Find where the given text appears and provide that cell's center as [X, Y] coordinate. 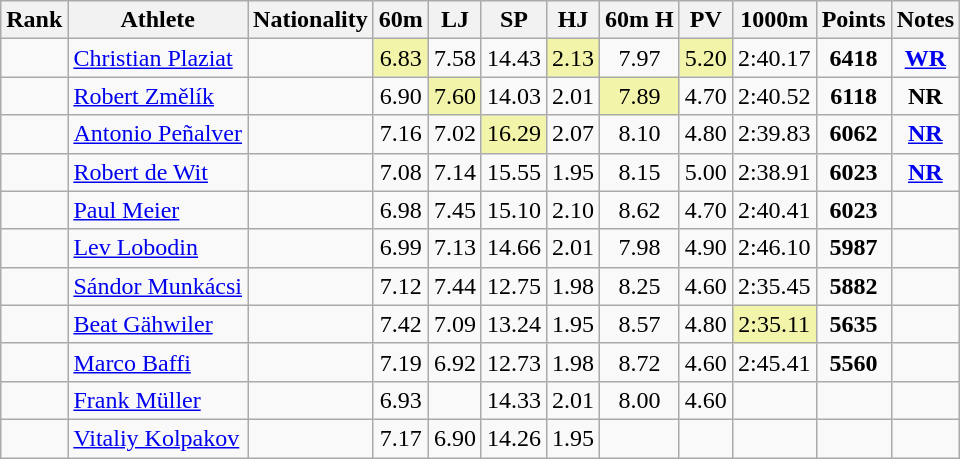
6.99 [400, 248]
7.97 [640, 58]
60m [400, 20]
8.00 [640, 400]
2:35.11 [774, 324]
7.42 [400, 324]
6418 [854, 58]
7.08 [400, 172]
Sándor Munkácsi [158, 286]
14.26 [514, 438]
14.33 [514, 400]
WR [925, 58]
2.13 [572, 58]
LJ [454, 20]
HJ [572, 20]
8.57 [640, 324]
14.43 [514, 58]
15.10 [514, 210]
7.58 [454, 58]
5560 [854, 362]
7.98 [640, 248]
5.00 [706, 172]
2:40.17 [774, 58]
7.44 [454, 286]
Marco Baffi [158, 362]
8.72 [640, 362]
2:46.10 [774, 248]
6.93 [400, 400]
2:35.45 [774, 286]
Antonio Peñalver [158, 134]
7.45 [454, 210]
Christian Plaziat [158, 58]
Frank Müller [158, 400]
Athlete [158, 20]
8.10 [640, 134]
5987 [854, 248]
Paul Meier [158, 210]
2:39.83 [774, 134]
7.60 [454, 96]
4.90 [706, 248]
7.16 [400, 134]
12.73 [514, 362]
Vitaliy Kolpakov [158, 438]
7.09 [454, 324]
2:40.41 [774, 210]
12.75 [514, 286]
2:38.91 [774, 172]
6.83 [400, 58]
Rank [34, 20]
6.98 [400, 210]
7.14 [454, 172]
2.10 [572, 210]
6062 [854, 134]
14.66 [514, 248]
5635 [854, 324]
60m H [640, 20]
15.55 [514, 172]
7.13 [454, 248]
6.92 [454, 362]
14.03 [514, 96]
8.15 [640, 172]
7.12 [400, 286]
PV [706, 20]
Lev Lobodin [158, 248]
2.07 [572, 134]
13.24 [514, 324]
16.29 [514, 134]
7.89 [640, 96]
Nationality [311, 20]
2:40.52 [774, 96]
6118 [854, 96]
Points [854, 20]
SP [514, 20]
1000m [774, 20]
Robert Změlík [158, 96]
7.17 [400, 438]
8.25 [640, 286]
8.62 [640, 210]
Robert de Wit [158, 172]
7.19 [400, 362]
2:45.41 [774, 362]
7.02 [454, 134]
5.20 [706, 58]
Notes [925, 20]
Beat Gähwiler [158, 324]
5882 [854, 286]
